From the cell containing the given text, extract its center point as [x, y] coordinate. 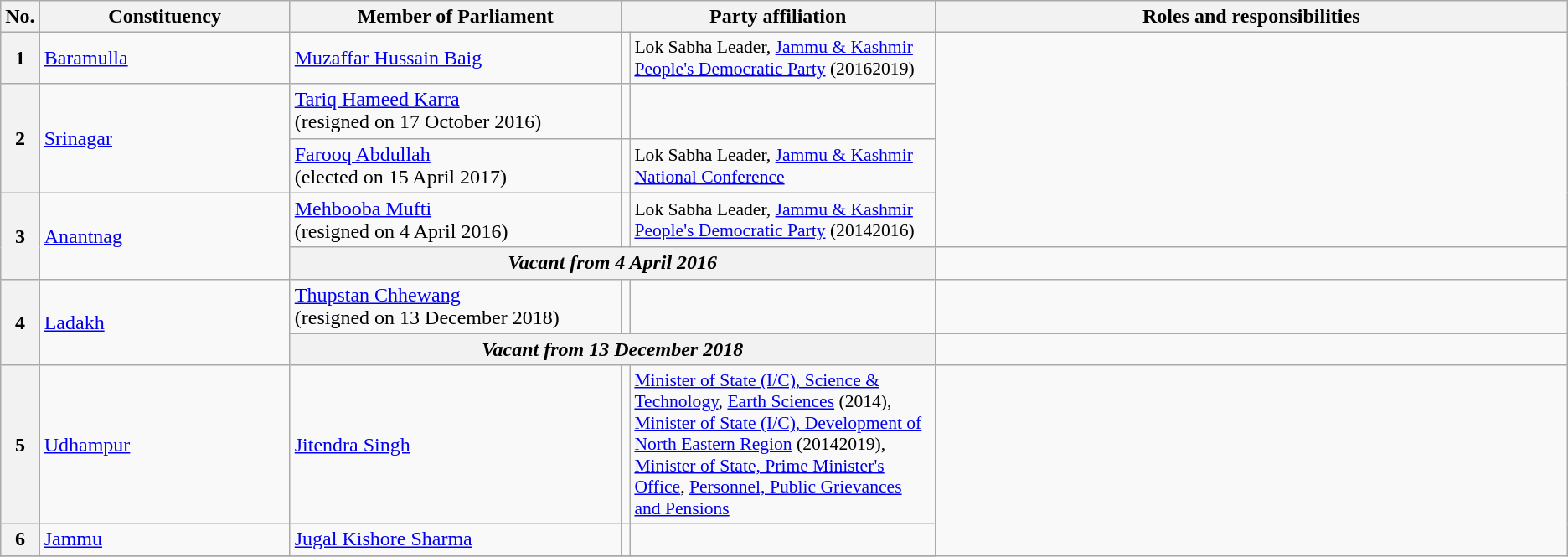
No. [20, 17]
Party affiliation [777, 17]
Anantnag [164, 236]
2 [20, 138]
Ladakh [164, 322]
Mehbooba Mufti(resigned on 4 April 2016) [456, 219]
Thupstan Chhewang (resigned on 13 December 2018) [456, 307]
Baramulla [164, 59]
Member of Parliament [456, 17]
Lok Sabha Leader, Jammu & Kashmir People's Democratic Party (20142016) [782, 219]
Farooq Abdullah(elected on 15 April 2017) [456, 166]
3 [20, 236]
Constituency [164, 17]
Udhampur [164, 444]
Vacant from 4 April 2016 [612, 263]
Jitendra Singh [456, 444]
Vacant from 13 December 2018 [612, 349]
Jammu [164, 539]
1 [20, 59]
Lok Sabha Leader, Jammu & Kashmir National Conference [782, 166]
4 [20, 322]
Tariq Hameed Karra(resigned on 17 October 2016) [456, 111]
Srinagar [164, 138]
Lok Sabha Leader, Jammu & Kashmir People's Democratic Party (20162019) [782, 59]
Muzaffar Hussain Baig [456, 59]
Jugal Kishore Sharma [456, 539]
Roles and responsibilities [1251, 17]
6 [20, 539]
5 [20, 444]
